Capture the cell that displays the provided text and extract its [X, Y] central coordinate. 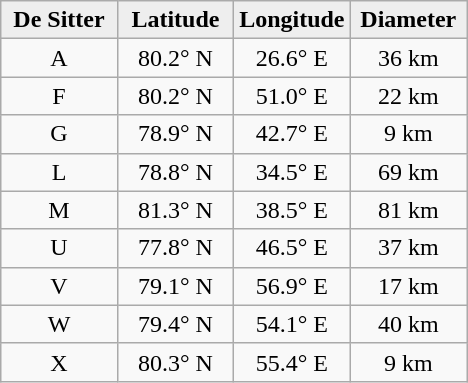
46.5° E [292, 248]
Latitude [175, 20]
22 km [408, 96]
Diameter [408, 20]
X [59, 362]
F [59, 96]
37 km [408, 248]
17 km [408, 286]
V [59, 286]
80.3° N [175, 362]
G [59, 134]
77.8° N [175, 248]
U [59, 248]
79.1° N [175, 286]
38.5° E [292, 210]
69 km [408, 172]
81.3° N [175, 210]
M [59, 210]
Longitude [292, 20]
54.1° E [292, 324]
De Sitter [59, 20]
36 km [408, 58]
79.4° N [175, 324]
L [59, 172]
51.0° E [292, 96]
81 km [408, 210]
56.9° E [292, 286]
W [59, 324]
78.9° N [175, 134]
A [59, 58]
55.4° E [292, 362]
34.5° E [292, 172]
40 km [408, 324]
78.8° N [175, 172]
42.7° E [292, 134]
26.6° E [292, 58]
